Search for the cell housing the specified text and yield its [X, Y] center coordinate. 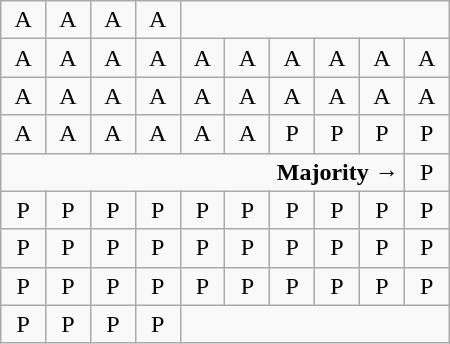
Majority → [203, 172]
